Output the (X, Y) coordinate of the center of the cell containing the given text.  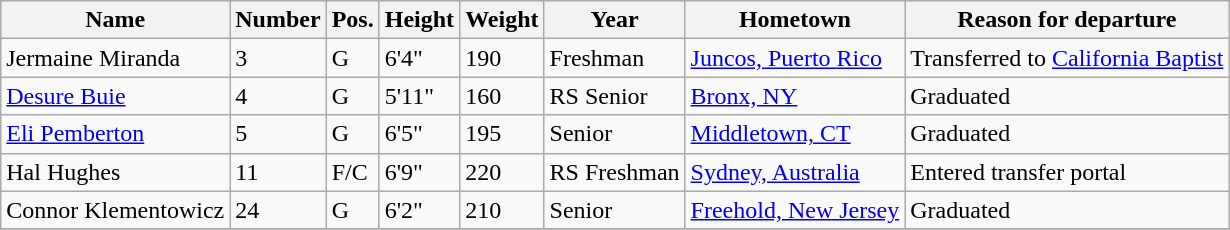
24 (278, 210)
Height (419, 20)
Eli Pemberton (116, 134)
Transferred to California Baptist (1067, 58)
Sydney, Australia (795, 172)
6'9" (419, 172)
Pos. (352, 20)
Middletown, CT (795, 134)
4 (278, 96)
RS Freshman (614, 172)
Weight (502, 20)
Entered transfer portal (1067, 172)
220 (502, 172)
11 (278, 172)
6'4" (419, 58)
Desure Buie (116, 96)
Hal Hughes (116, 172)
Jermaine Miranda (116, 58)
Hometown (795, 20)
Bronx, NY (795, 96)
Freehold, New Jersey (795, 210)
Freshman (614, 58)
6'2" (419, 210)
Connor Klementowicz (116, 210)
Name (116, 20)
RS Senior (614, 96)
3 (278, 58)
195 (502, 134)
5 (278, 134)
210 (502, 210)
Year (614, 20)
F/C (352, 172)
Reason for departure (1067, 20)
Number (278, 20)
6'5" (419, 134)
Juncos, Puerto Rico (795, 58)
5'11" (419, 96)
190 (502, 58)
160 (502, 96)
